Locate the cell with the specified text and output its [x, y] center coordinate. 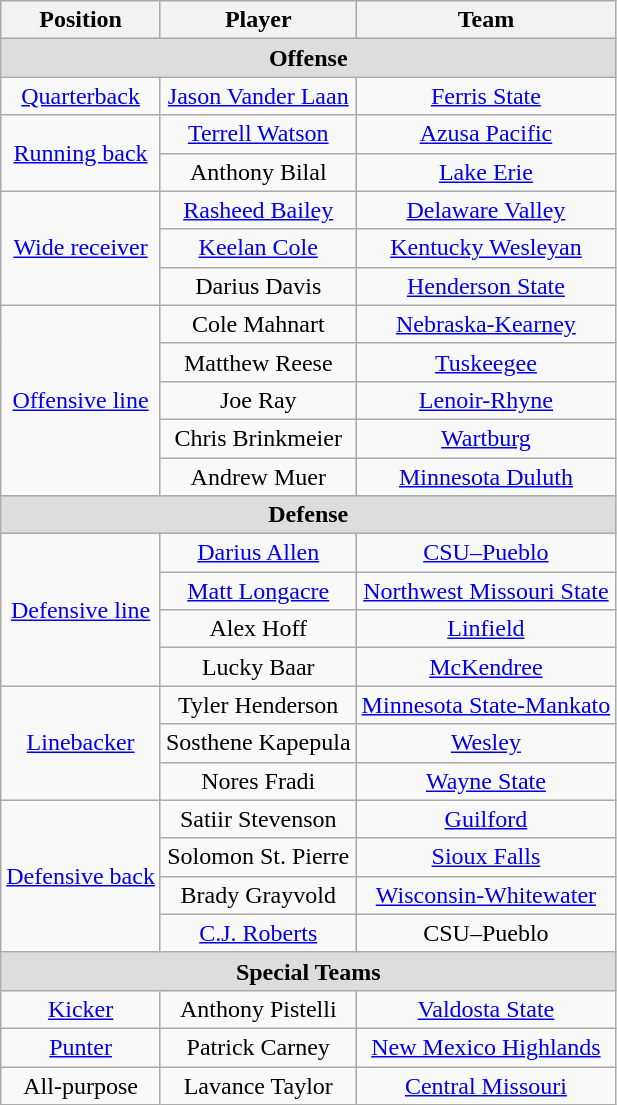
Lucky Baar [258, 667]
Wesley [486, 743]
Wisconsin-Whitewater [486, 895]
Defensive back [81, 876]
Kicker [81, 1009]
Northwest Missouri State [486, 591]
Tuskeegee [486, 362]
Azusa Pacific [486, 134]
Nebraska-Kearney [486, 324]
Satiir Stevenson [258, 819]
Guilford [486, 819]
Defense [308, 515]
Punter [81, 1047]
Matthew Reese [258, 362]
Lenoir-Rhyne [486, 400]
New Mexico Highlands [486, 1047]
Defensive line [81, 610]
Linfield [486, 629]
Offense [308, 58]
Wayne State [486, 781]
Sosthene Kapepula [258, 743]
Offensive line [81, 400]
Joe Ray [258, 400]
Darius Allen [258, 553]
Ferris State [486, 96]
Minnesota Duluth [486, 477]
Team [486, 20]
Chris Brinkmeier [258, 438]
Matt Longacre [258, 591]
Tyler Henderson [258, 705]
Position [81, 20]
Minnesota State-Mankato [486, 705]
Valdosta State [486, 1009]
Delaware Valley [486, 210]
Quarterback [81, 96]
Patrick Carney [258, 1047]
Kentucky Wesleyan [486, 248]
Lavance Taylor [258, 1085]
Nores Fradi [258, 781]
Lake Erie [486, 172]
Anthony Pistelli [258, 1009]
Solomon St. Pierre [258, 857]
Alex Hoff [258, 629]
Sioux Falls [486, 857]
Henderson State [486, 286]
Wartburg [486, 438]
Darius Davis [258, 286]
Brady Grayvold [258, 895]
McKendree [486, 667]
Jason Vander Laan [258, 96]
C.J. Roberts [258, 933]
Anthony Bilal [258, 172]
Linebacker [81, 743]
Special Teams [308, 971]
Cole Mahnart [258, 324]
Running back [81, 153]
Player [258, 20]
Central Missouri [486, 1085]
All-purpose [81, 1085]
Wide receiver [81, 248]
Terrell Watson [258, 134]
Rasheed Bailey [258, 210]
Keelan Cole [258, 248]
Andrew Muer [258, 477]
